Provide the (X, Y) coordinate of the cell's center where the given text is located.  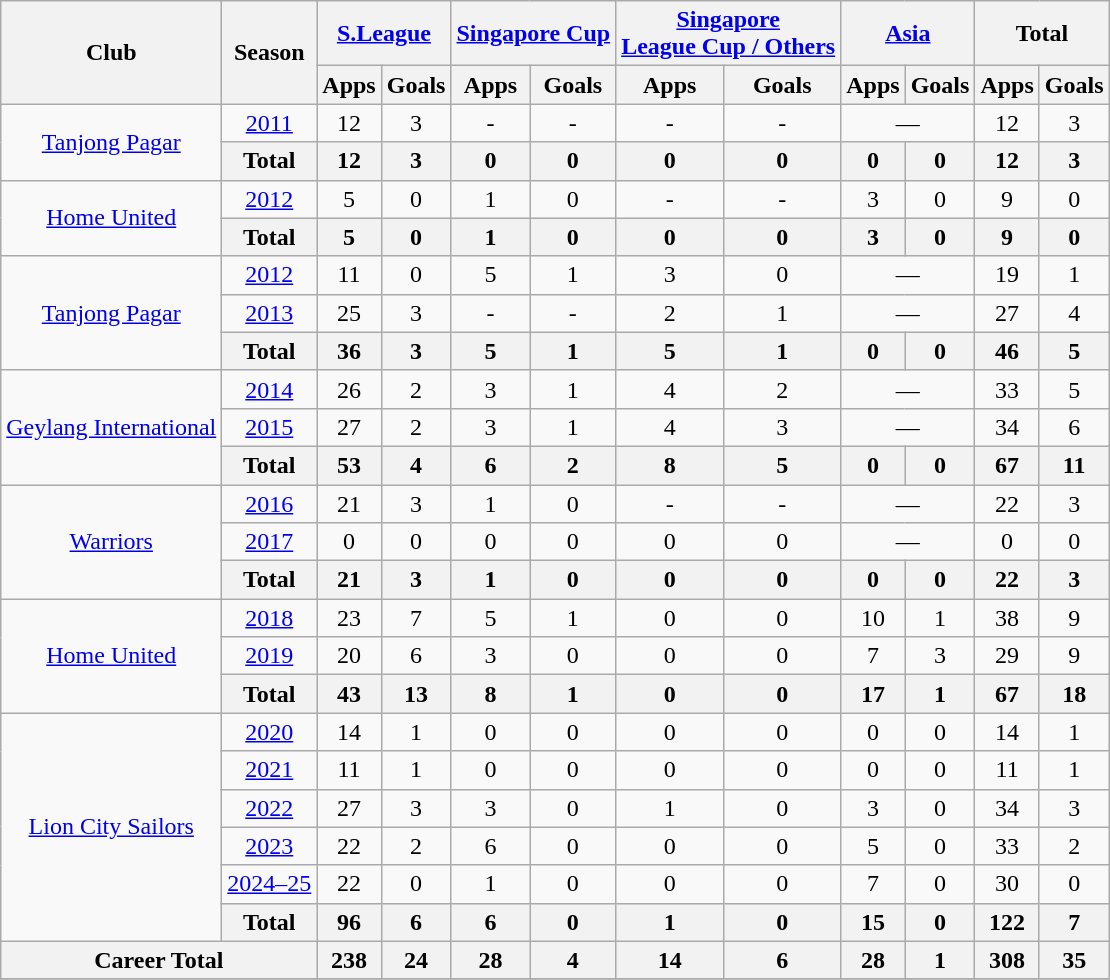
2019 (270, 656)
2011 (270, 123)
Career Total (159, 960)
10 (873, 618)
2016 (270, 503)
26 (349, 389)
96 (349, 922)
13 (416, 694)
30 (1007, 884)
2020 (270, 732)
36 (349, 351)
2018 (270, 618)
46 (1007, 351)
2013 (270, 313)
29 (1007, 656)
238 (349, 960)
25 (349, 313)
35 (1074, 960)
2021 (270, 770)
Warriors (112, 541)
23 (349, 618)
Singapore Cup (534, 34)
Season (270, 52)
Geylang International (112, 427)
53 (349, 465)
2014 (270, 389)
308 (1007, 960)
2017 (270, 542)
18 (1074, 694)
2024–25 (270, 884)
2022 (270, 808)
20 (349, 656)
15 (873, 922)
Asia (908, 34)
122 (1007, 922)
SingaporeLeague Cup / Others (728, 34)
24 (416, 960)
2023 (270, 846)
19 (1007, 275)
38 (1007, 618)
2015 (270, 427)
43 (349, 694)
Lion City Sailors (112, 827)
S.League (384, 34)
Club (112, 52)
17 (873, 694)
